Determine the [X, Y] coordinate at the center of the cell enclosing the given text.  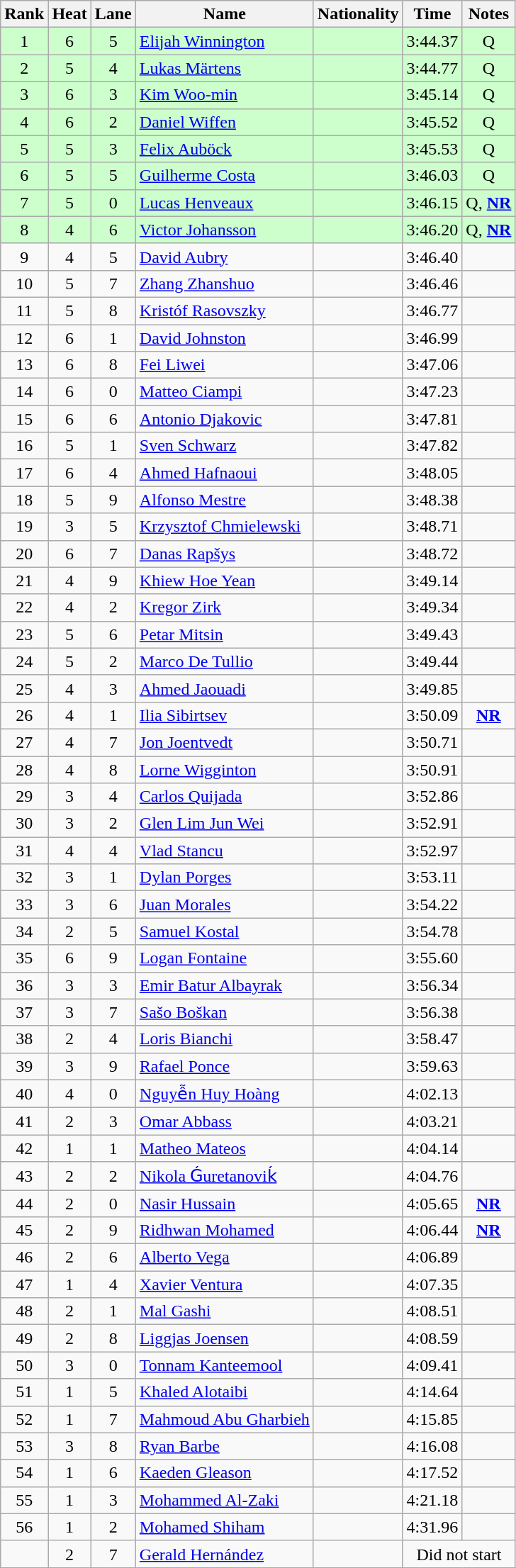
3:50.91 [432, 769]
50 [24, 1365]
Gerald Hernández [224, 1554]
34 [24, 931]
3:44.77 [432, 68]
3:55.60 [432, 958]
Glen Lim Jun Wei [224, 824]
10 [24, 284]
49 [24, 1338]
13 [24, 365]
4:03.21 [432, 1121]
Mal Gashi [224, 1311]
3:46.40 [432, 257]
3:52.91 [432, 824]
31 [24, 851]
3:45.52 [432, 122]
Danas Rapšys [224, 554]
Ridhwan Mohamed [224, 1231]
4:08.51 [432, 1311]
43 [24, 1176]
51 [24, 1392]
Jon Joentvedt [224, 742]
18 [24, 500]
3:52.86 [432, 797]
4:04.76 [432, 1176]
3:58.47 [432, 1039]
3:48.38 [432, 500]
11 [24, 310]
21 [24, 581]
3:45.53 [432, 149]
29 [24, 797]
3:46.15 [432, 203]
Matteo Ciampi [224, 392]
4:15.85 [432, 1419]
3:49.34 [432, 607]
Lane [113, 14]
Heat [69, 14]
3:46.46 [432, 284]
3:53.11 [432, 878]
Vlad Stancu [224, 851]
56 [24, 1527]
16 [24, 446]
Dylan Porges [224, 878]
Ahmed Hafnaoui [224, 473]
46 [24, 1258]
3:45.14 [432, 95]
Marco De Tullio [224, 661]
Kim Woo-min [224, 95]
38 [24, 1039]
3:46.99 [432, 338]
24 [24, 661]
Petar Mitsin [224, 634]
22 [24, 607]
Matheo Mateos [224, 1148]
4:16.08 [432, 1446]
52 [24, 1419]
Time [432, 14]
27 [24, 742]
53 [24, 1446]
4:05.65 [432, 1203]
4:09.41 [432, 1365]
Krzysztof Chmielewski [224, 527]
Ryan Barbe [224, 1446]
40 [24, 1094]
3:49.85 [432, 688]
3:47.82 [432, 446]
Alfonso Mestre [224, 500]
3:50.09 [432, 715]
Samuel Kostal [224, 931]
Kaeden Gleason [224, 1473]
12 [24, 338]
35 [24, 958]
17 [24, 473]
4:31.96 [432, 1527]
Name [224, 14]
4:07.35 [432, 1284]
3:56.34 [432, 985]
Sven Schwarz [224, 446]
4:21.18 [432, 1500]
36 [24, 985]
Nationality [358, 14]
23 [24, 634]
4:17.52 [432, 1473]
Lucas Henveaux [224, 203]
4:04.14 [432, 1148]
Mohammed Al-Zaki [224, 1500]
3:46.77 [432, 310]
54 [24, 1473]
3:52.97 [432, 851]
Elijah Winnington [224, 41]
3:49.44 [432, 661]
Emir Batur Albayrak [224, 985]
39 [24, 1066]
30 [24, 824]
Liggjas Joensen [224, 1338]
Khiew Hoe Yean [224, 581]
15 [24, 419]
Lukas Märtens [224, 68]
3:47.81 [432, 419]
32 [24, 878]
Guilherme Costa [224, 176]
Xavier Ventura [224, 1284]
4:14.64 [432, 1392]
Ahmed Jaouadi [224, 688]
Logan Fontaine [224, 958]
Omar Abbass [224, 1121]
Daniel Wiffen [224, 122]
45 [24, 1231]
25 [24, 688]
Loris Bianchi [224, 1039]
41 [24, 1121]
Antonio Djakovic [224, 419]
Kregor Zirk [224, 607]
20 [24, 554]
3:50.71 [432, 742]
28 [24, 769]
Nasir Hussain [224, 1203]
3:48.71 [432, 527]
26 [24, 715]
Khaled Alotaibi [224, 1392]
Tonnam Kanteemool [224, 1365]
David Johnston [224, 338]
19 [24, 527]
Juan Morales [224, 905]
3:54.78 [432, 931]
Notes [489, 14]
3:47.23 [432, 392]
3:46.20 [432, 230]
Rafael Ponce [224, 1066]
David Aubry [224, 257]
3:54.22 [432, 905]
Victor Johansson [224, 230]
Kristóf Rasovszky [224, 310]
Fei Liwei [224, 365]
Ilia Sibirtsev [224, 715]
47 [24, 1284]
3:59.63 [432, 1066]
4:06.89 [432, 1258]
Sašo Boškan [224, 1012]
Mahmoud Abu Gharbieh [224, 1419]
3:44.37 [432, 41]
Lorne Wigginton [224, 769]
Felix Auböck [224, 149]
4:02.13 [432, 1094]
14 [24, 392]
48 [24, 1311]
Alberto Vega [224, 1258]
3:48.05 [432, 473]
Rank [24, 14]
3:46.03 [432, 176]
Did not start [459, 1554]
3:48.72 [432, 554]
Mohamed Shiham [224, 1527]
44 [24, 1203]
Carlos Quijada [224, 797]
42 [24, 1148]
3:49.43 [432, 634]
33 [24, 905]
Nguyễn Huy Hoàng [224, 1094]
3:56.38 [432, 1012]
37 [24, 1012]
4:06.44 [432, 1231]
3:47.06 [432, 365]
Zhang Zhanshuo [224, 284]
3:49.14 [432, 581]
4:08.59 [432, 1338]
55 [24, 1500]
Nikola Ǵuretanoviḱ [224, 1176]
